Return the (X, Y) coordinate for the center point of the cell that contains the specified text.  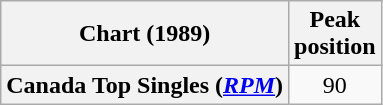
Peakposition (335, 34)
90 (335, 85)
Canada Top Singles (RPM) (145, 85)
Chart (1989) (145, 34)
